Identify which cell holds the provided text, then report its (X, Y) central coordinate. 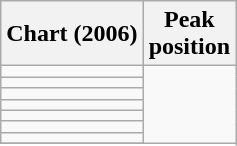
Chart (2006) (72, 34)
Peakposition (189, 34)
